Output the [x, y] coordinate of the center of the cell containing the given text.  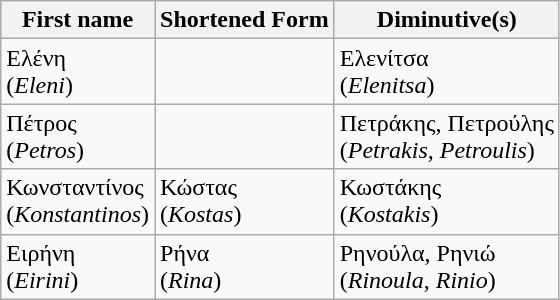
Κωνσταντίνος(Konstantinos) [78, 202]
Κωστάκης(Kostakis) [446, 202]
Ελενίτσα(Elenitsa) [446, 72]
Shortened Form [244, 20]
Πέτρος(Petros) [78, 136]
Κώστας(Kostas) [244, 202]
Πετράκης, Πετρούλης(Petrakis, Petroulis) [446, 136]
Ρηνούλα, Ρηνιώ(Rinoula, Rinio) [446, 266]
First name [78, 20]
Ειρήνη(Eirini) [78, 266]
Ρήνα(Rina) [244, 266]
Ελένη(Eleni) [78, 72]
Diminutive(s) [446, 20]
